Search for the cell housing the specified text and yield its (X, Y) center coordinate. 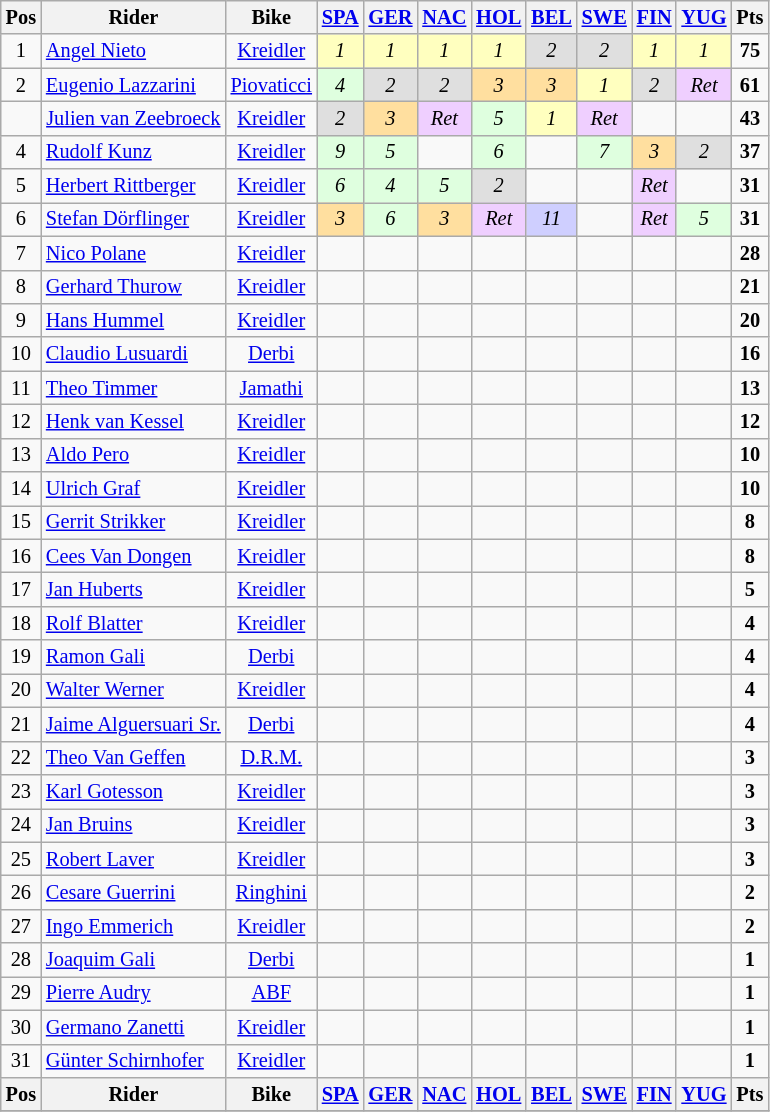
Robert Laver (134, 859)
Karl Gotesson (134, 791)
26 (21, 892)
Jan Huberts (134, 589)
Angel Nieto (134, 51)
Cees Van Dongen (134, 556)
Stefan Dörflinger (134, 219)
37 (750, 152)
Theo Van Geffen (134, 758)
D.R.M. (272, 758)
Nico Polane (134, 253)
Hans Hummel (134, 320)
Ingo Emmerich (134, 926)
Cesare Guerrini (134, 892)
ABF (272, 993)
24 (21, 825)
Aldo Pero (134, 455)
18 (21, 623)
17 (21, 589)
19 (21, 657)
23 (21, 791)
Ringhini (272, 892)
15 (21, 522)
30 (21, 1027)
29 (21, 993)
Jaime Alguersuari Sr. (134, 724)
14 (21, 489)
Jamathi (272, 388)
Eugenio Lazzarini (134, 85)
Piovaticci (272, 85)
Joaquim Gali (134, 960)
43 (750, 118)
25 (21, 859)
Claudio Lusuardi (134, 354)
Ulrich Graf (134, 489)
Theo Timmer (134, 388)
Germano Zanetti (134, 1027)
Ramon Gali (134, 657)
Walter Werner (134, 690)
61 (750, 85)
Jan Bruins (134, 825)
Herbert Rittberger (134, 186)
Julien van Zeebroeck (134, 118)
Pierre Audry (134, 993)
22 (21, 758)
Gerrit Strikker (134, 522)
Rudolf Kunz (134, 152)
Gerhard Thurow (134, 287)
75 (750, 51)
Henk van Kessel (134, 421)
Günter Schirnhofer (134, 1061)
27 (21, 926)
Rolf Blatter (134, 623)
